Search for the cell housing the specified text and yield its [X, Y] center coordinate. 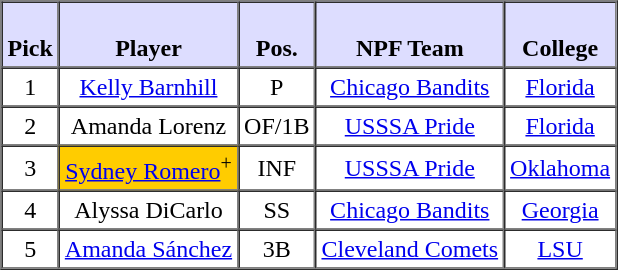
Amanda Sánchez [148, 250]
NPF Team [410, 35]
Pick [30, 35]
Amanda Lorenz [148, 126]
OF/1B [276, 126]
5 [30, 250]
SS [276, 210]
Oklahoma [560, 168]
Sydney Romero+ [148, 168]
INF [276, 168]
Alyssa DiCarlo [148, 210]
Pos. [276, 35]
Player [148, 35]
College [560, 35]
3B [276, 250]
Georgia [560, 210]
4 [30, 210]
Cleveland Comets [410, 250]
LSU [560, 250]
1 [30, 88]
2 [30, 126]
3 [30, 168]
P [276, 88]
Kelly Barnhill [148, 88]
